Pinpoint the cell where the given text exists, returning its [x, y] midpoint coordinate. 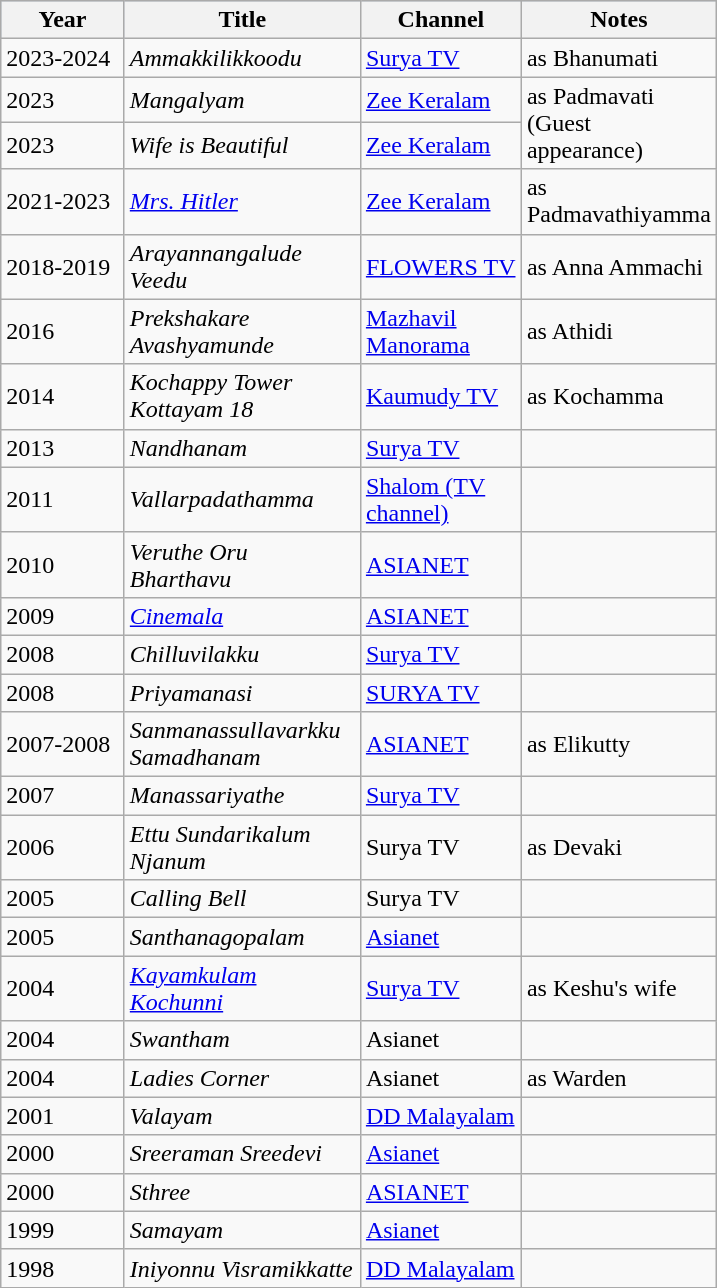
2007-2008 [63, 744]
Shalom (TV channel) [440, 500]
Ammakkilikkoodu [242, 58]
as Devaki [618, 848]
Notes [618, 20]
Wife is Beautiful [242, 146]
2006 [63, 848]
Veruthe Oru Bharthavu [242, 564]
Priyamanasi [242, 693]
2009 [63, 616]
as Padmavati (Guest appearance) [618, 123]
2023-2024 [63, 58]
Kaumudy TV [440, 396]
Chilluvilakku [242, 654]
2014 [63, 396]
Valayam [242, 1116]
Kochappy Tower Kottayam 18 [242, 396]
Iniyonnu Visramikkatte [242, 1268]
2007 [63, 796]
FLOWERS TV [440, 266]
as Keshu's wife [618, 988]
as Athidi [618, 332]
as Bhanumati [618, 58]
Santhanagopalam [242, 937]
Mrs. Hitler [242, 202]
Sanmanassullavarkku Samadhanam [242, 744]
2016 [63, 332]
Arayannangalude Veedu [242, 266]
SURYA TV [440, 693]
Calling Bell [242, 899]
Cinemala [242, 616]
2021-2023 [63, 202]
Mazhavil Manorama [440, 332]
Nandhanam [242, 448]
2013 [63, 448]
Manassariyathe [242, 796]
as Elikutty [618, 744]
Title [242, 20]
2001 [63, 1116]
Year [63, 20]
2010 [63, 564]
2018-2019 [63, 266]
Ladies Corner [242, 1078]
2011 [63, 500]
as Kochamma [618, 396]
Swantham [242, 1040]
Channel [440, 20]
Ettu Sundarikalum Njanum [242, 848]
Mangalyam [242, 100]
Vallarpadathamma [242, 500]
1998 [63, 1268]
1999 [63, 1230]
as Padmavathiyamma [618, 202]
as Warden [618, 1078]
Kayamkulam Kochunni [242, 988]
Samayam [242, 1230]
Sthree [242, 1192]
as Anna Ammachi [618, 266]
Sreeraman Sreedevi [242, 1154]
Prekshakare Avashyamunde [242, 332]
